Capture the cell that displays the provided text and extract its (x, y) central coordinate. 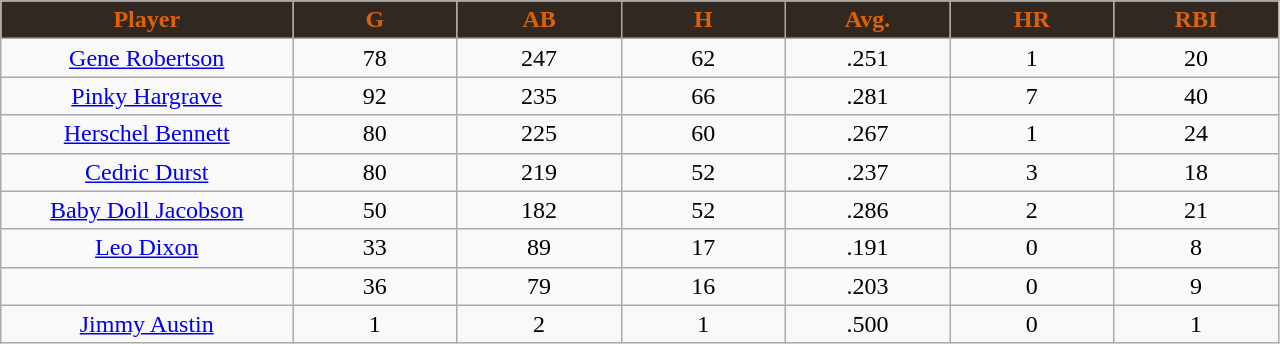
Herschel Bennett (147, 134)
Jimmy Austin (147, 324)
7 (1032, 96)
18 (1196, 172)
H (703, 20)
60 (703, 134)
3 (1032, 172)
36 (375, 286)
50 (375, 210)
.267 (867, 134)
62 (703, 58)
92 (375, 96)
219 (539, 172)
Gene Robertson (147, 58)
182 (539, 210)
Baby Doll Jacobson (147, 210)
.237 (867, 172)
Pinky Hargrave (147, 96)
.191 (867, 248)
Player (147, 20)
.281 (867, 96)
.286 (867, 210)
AB (539, 20)
40 (1196, 96)
24 (1196, 134)
RBI (1196, 20)
.500 (867, 324)
79 (539, 286)
20 (1196, 58)
Leo Dixon (147, 248)
17 (703, 248)
66 (703, 96)
HR (1032, 20)
235 (539, 96)
9 (1196, 286)
Avg. (867, 20)
21 (1196, 210)
8 (1196, 248)
.251 (867, 58)
.203 (867, 286)
G (375, 20)
247 (539, 58)
89 (539, 248)
33 (375, 248)
16 (703, 286)
225 (539, 134)
78 (375, 58)
Cedric Durst (147, 172)
